From the cell containing the given text, extract its center point as [X, Y] coordinate. 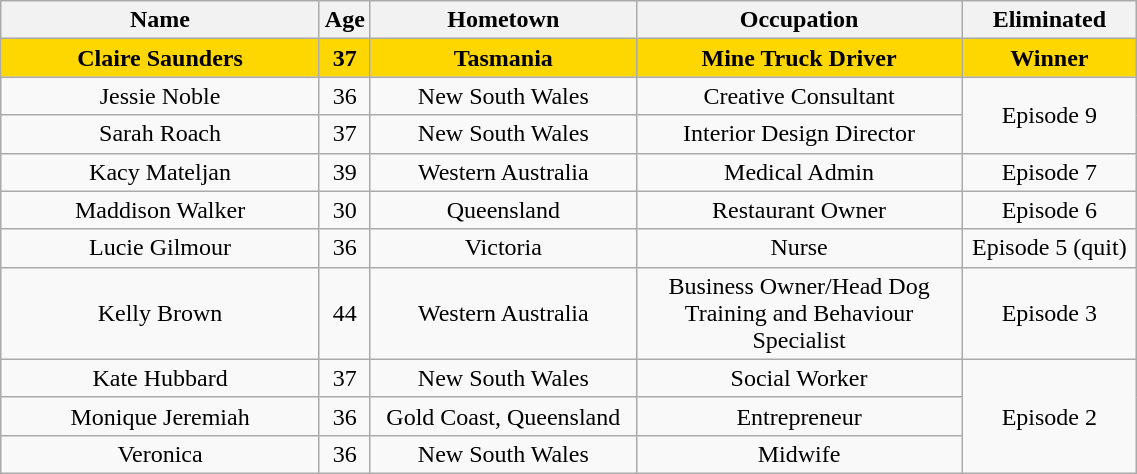
Kate Hubbard [160, 378]
Interior Design Director [799, 134]
30 [344, 210]
Restaurant Owner [799, 210]
Business Owner/Head Dog Training and Behaviour Specialist [799, 313]
Veronica [160, 454]
Tasmania [503, 58]
Maddison Walker [160, 210]
Mine Truck Driver [799, 58]
Lucie Gilmour [160, 248]
Monique Jeremiah [160, 416]
Jessie Noble [160, 96]
Creative Consultant [799, 96]
39 [344, 172]
Hometown [503, 20]
Social Worker [799, 378]
Episode 9 [1050, 115]
Nurse [799, 248]
Midwife [799, 454]
Winner [1050, 58]
Name [160, 20]
Queensland [503, 210]
Age [344, 20]
Occupation [799, 20]
Episode 7 [1050, 172]
44 [344, 313]
Episode 2 [1050, 416]
Sarah Roach [160, 134]
Episode 5 (quit) [1050, 248]
Kelly Brown [160, 313]
Episode 6 [1050, 210]
Entrepreneur [799, 416]
Eliminated [1050, 20]
Medical Admin [799, 172]
Gold Coast, Queensland [503, 416]
Episode 3 [1050, 313]
Victoria [503, 248]
Claire Saunders [160, 58]
Kacy Mateljan [160, 172]
